Return the [x, y] coordinate for the center point of the cell that contains the specified text.  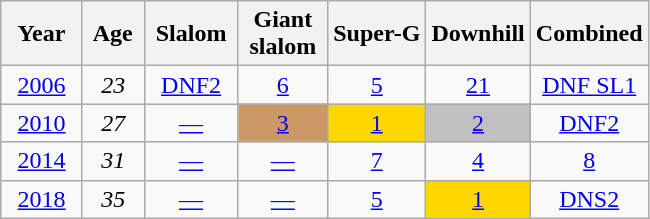
8 [589, 161]
6 [283, 85]
2006 [42, 85]
Giant slalom [283, 34]
DNF SL1 [589, 85]
35 [113, 199]
31 [113, 161]
23 [113, 85]
3 [283, 123]
4 [478, 161]
Combined [589, 34]
7 [377, 161]
DNS2 [589, 199]
2 [478, 123]
Downhill [478, 34]
2018 [42, 199]
21 [478, 85]
Slalom [191, 34]
Year [42, 34]
2014 [42, 161]
Super-G [377, 34]
27 [113, 123]
Age [113, 34]
2010 [42, 123]
